Scan for the cell matching the given text and deliver its (X, Y) coordinate at center. 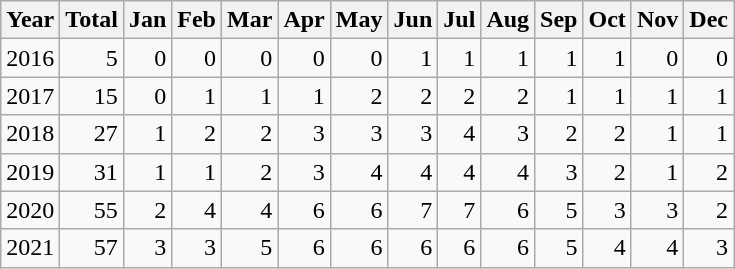
Year (30, 20)
2017 (30, 96)
Total (92, 20)
27 (92, 134)
2018 (30, 134)
Jun (413, 20)
Apr (304, 20)
55 (92, 210)
57 (92, 248)
Feb (197, 20)
31 (92, 172)
Aug (508, 20)
Jul (460, 20)
15 (92, 96)
May (359, 20)
Oct (607, 20)
2020 (30, 210)
Mar (250, 20)
2016 (30, 58)
Jan (147, 20)
Nov (657, 20)
Sep (559, 20)
Dec (709, 20)
2019 (30, 172)
2021 (30, 248)
